Scan for the cell matching the given text and deliver its (x, y) coordinate at center. 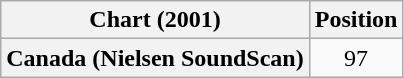
97 (356, 58)
Position (356, 20)
Chart (2001) (155, 20)
Canada (Nielsen SoundScan) (155, 58)
